Output the (X, Y) coordinate of the center of the cell containing the given text.  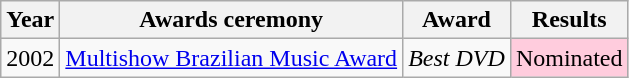
Award (457, 20)
2002 (30, 58)
Awards ceremony (232, 20)
Best DVD (457, 58)
Year (30, 20)
Results (569, 20)
Nominated (569, 58)
Multishow Brazilian Music Award (232, 58)
